Return [x, y] of the center of cell containing provided text 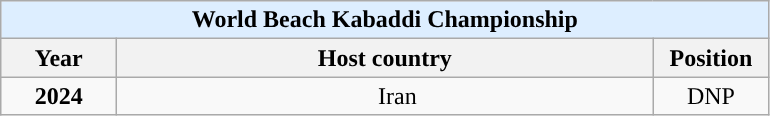
DNP [711, 96]
2024 [59, 96]
Year [59, 58]
Position [711, 58]
Host country [385, 58]
Iran [385, 96]
World Beach Kabaddi Championship [385, 20]
